Search for the cell housing the specified text and yield its (x, y) center coordinate. 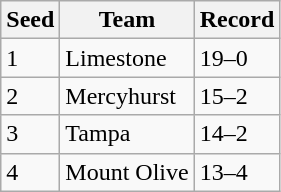
Team (127, 20)
1 (30, 58)
Limestone (127, 58)
3 (30, 134)
13–4 (237, 172)
Mount Olive (127, 172)
2 (30, 96)
14–2 (237, 134)
19–0 (237, 58)
Mercyhurst (127, 96)
4 (30, 172)
Record (237, 20)
Seed (30, 20)
Tampa (127, 134)
15–2 (237, 96)
